Scan for the cell matching the given text and deliver its [x, y] coordinate at center. 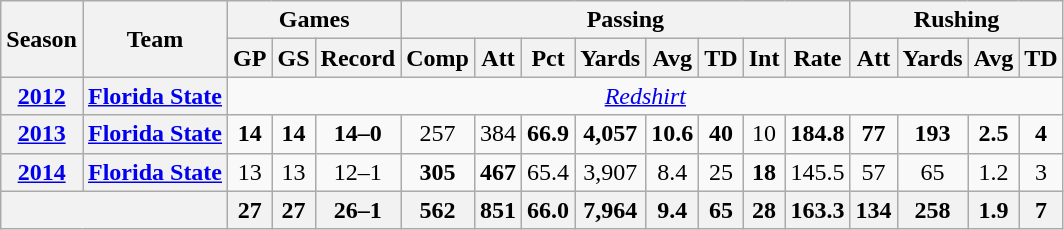
66.9 [548, 134]
2013 [42, 134]
28 [764, 210]
9.4 [672, 210]
66.0 [548, 210]
40 [721, 134]
Int [764, 58]
Rushing [956, 20]
GP [250, 58]
7 [1041, 210]
193 [932, 134]
184.8 [818, 134]
3 [1041, 172]
14–0 [358, 134]
Team [154, 39]
Record [358, 58]
1.9 [994, 210]
65.4 [548, 172]
GS [294, 58]
Comp [438, 58]
1.2 [994, 172]
Games [314, 20]
258 [932, 210]
10.6 [672, 134]
134 [874, 210]
Passing [626, 20]
10 [764, 134]
4 [1041, 134]
145.5 [818, 172]
Rate [818, 58]
3,907 [610, 172]
305 [438, 172]
25 [721, 172]
2.5 [994, 134]
77 [874, 134]
Pct [548, 58]
18 [764, 172]
467 [498, 172]
4,057 [610, 134]
257 [438, 134]
8.4 [672, 172]
562 [438, 210]
2012 [42, 96]
26–1 [358, 210]
851 [498, 210]
57 [874, 172]
384 [498, 134]
163.3 [818, 210]
7,964 [610, 210]
12–1 [358, 172]
2014 [42, 172]
Redshirt [646, 96]
Season [42, 39]
